Determine the (x, y) coordinate at the center of the cell enclosing the given text.  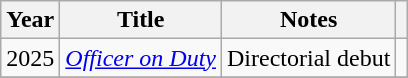
Year (30, 20)
Notes (309, 20)
Directorial debut (309, 58)
Title (141, 20)
Officer on Duty (141, 58)
2025 (30, 58)
